Determine the [X, Y] coordinate at the center of the cell enclosing the given text.  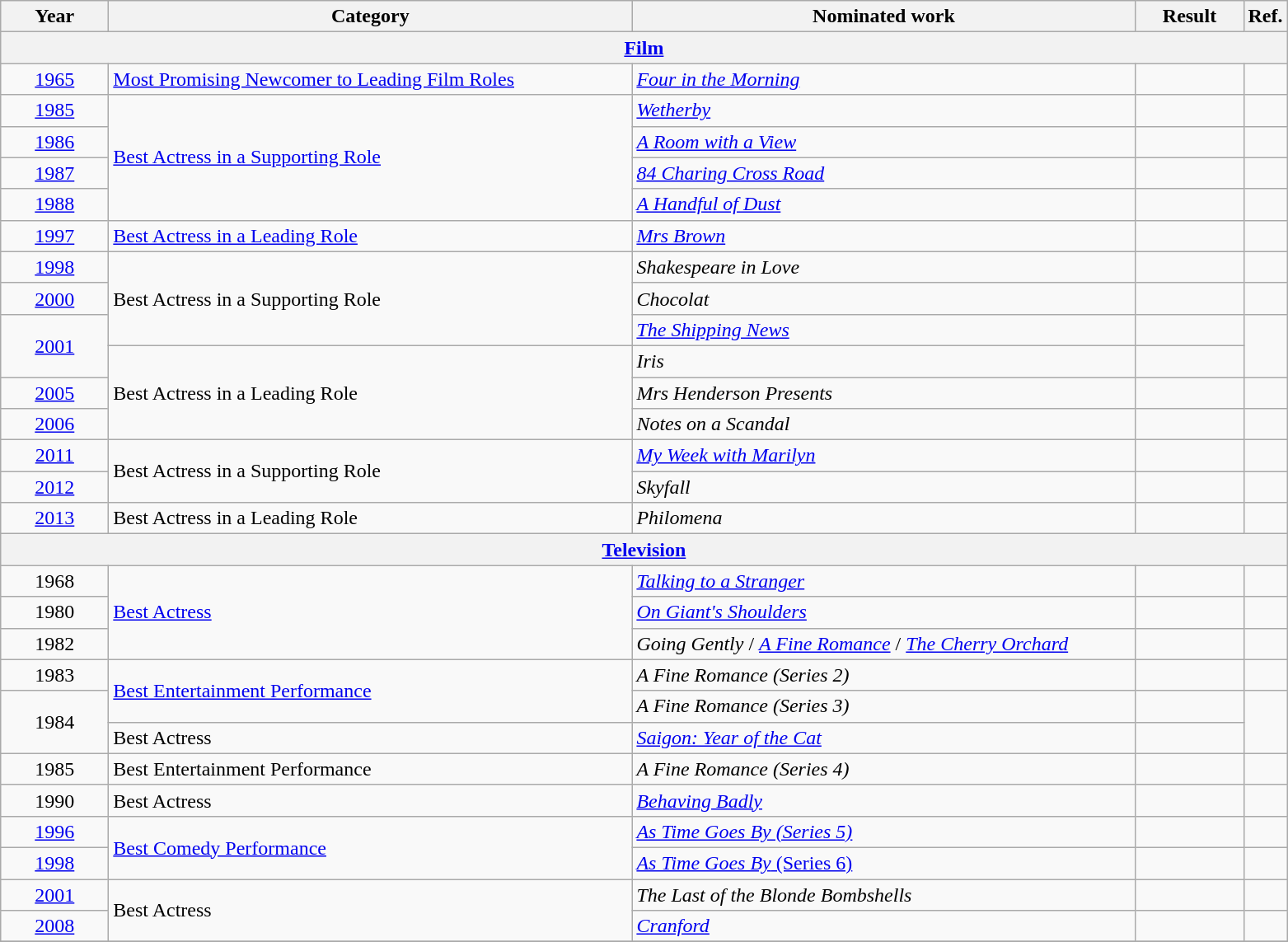
The Shipping News [883, 330]
1988 [54, 204]
Behaving Badly [883, 800]
2012 [54, 487]
As Time Goes By (Series 6) [883, 863]
Cranford [883, 926]
A Fine Romance (Series 3) [883, 706]
1982 [54, 644]
1986 [54, 142]
1984 [54, 722]
Four in the Morning [883, 79]
Chocolat [883, 298]
Film [644, 48]
Result [1190, 16]
1965 [54, 79]
2008 [54, 926]
84 Charing Cross Road [883, 173]
2005 [54, 393]
My Week with Marilyn [883, 456]
The Last of the Blonde Bombshells [883, 894]
Iris [883, 361]
Talking to a Stranger [883, 581]
Philomena [883, 518]
1980 [54, 612]
Skyfall [883, 487]
On Giant's Shoulders [883, 612]
1987 [54, 173]
A Fine Romance (Series 4) [883, 769]
Year [54, 16]
2000 [54, 298]
Saigon: Year of the Cat [883, 738]
2011 [54, 456]
Ref. [1266, 16]
Most Promising Newcomer to Leading Film Roles [371, 79]
1983 [54, 675]
Mrs Brown [883, 236]
As Time Goes By (Series 5) [883, 832]
Nominated work [883, 16]
Mrs Henderson Presents [883, 393]
1968 [54, 581]
Shakespeare in Love [883, 267]
Television [644, 550]
2006 [54, 424]
Best Comedy Performance [371, 847]
A Handful of Dust [883, 204]
1996 [54, 832]
1997 [54, 236]
Going Gently / A Fine Romance / The Cherry Orchard [883, 644]
1990 [54, 800]
2013 [54, 518]
A Fine Romance (Series 2) [883, 675]
Wetherby [883, 110]
Category [371, 16]
Notes on a Scandal [883, 424]
A Room with a View [883, 142]
